Locate the cell with the specified text and output its (x, y) center coordinate. 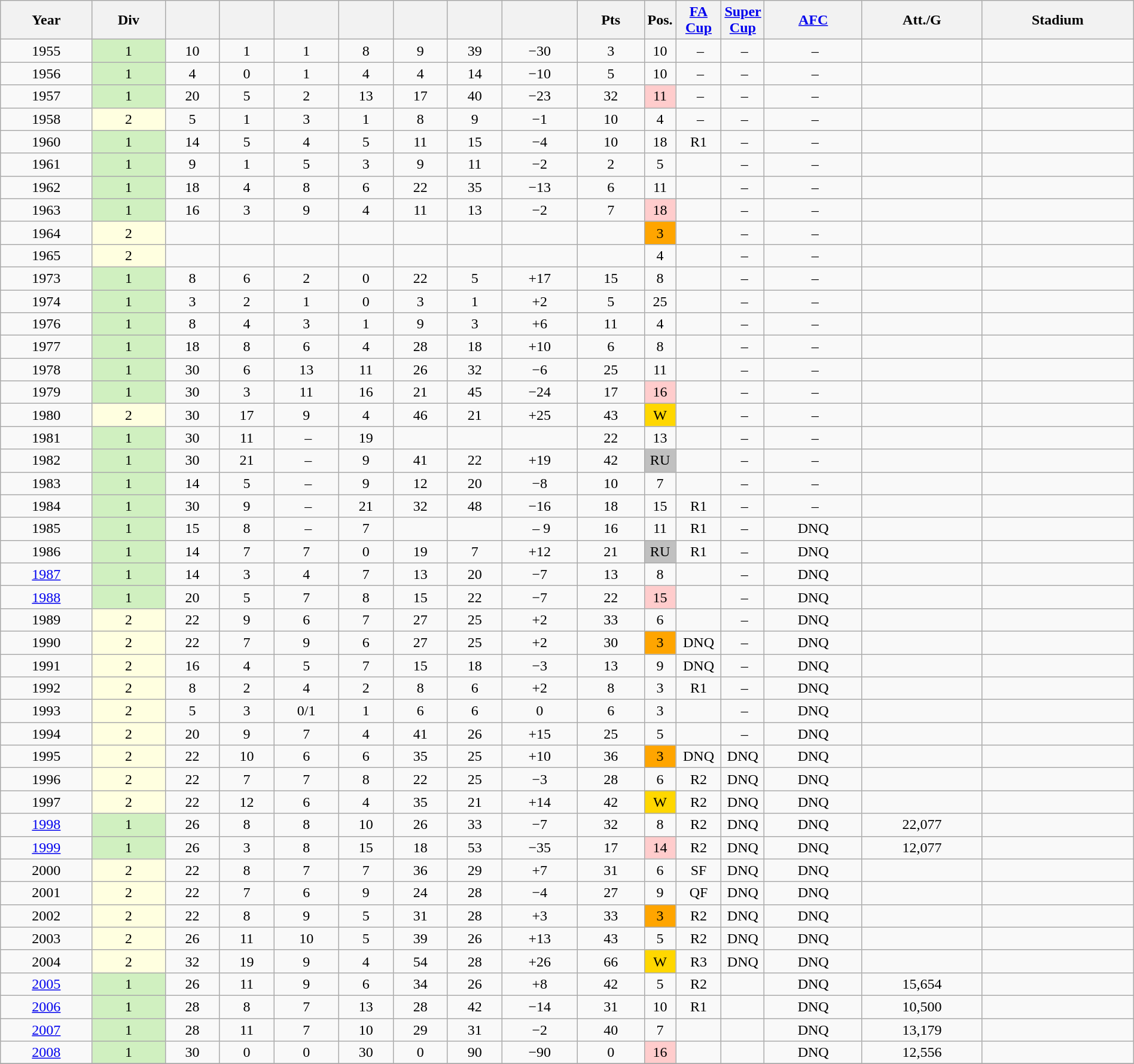
1987 (47, 574)
1958 (47, 119)
1982 (47, 461)
R3 (699, 961)
48 (475, 506)
54 (420, 961)
1996 (47, 779)
12,556 (922, 1053)
+3 (539, 916)
66 (611, 961)
1985 (47, 529)
FA Cup (699, 20)
– 9 (539, 529)
1991 (47, 666)
Stadium (1057, 20)
1974 (47, 301)
−6 (539, 370)
1984 (47, 506)
Year (47, 20)
AFC (813, 20)
1965 (47, 255)
53 (475, 847)
−90 (539, 1053)
2006 (47, 1007)
−13 (539, 187)
1998 (47, 825)
+6 (539, 324)
2003 (47, 938)
+12 (539, 551)
+15 (539, 734)
−10 (539, 74)
1964 (47, 233)
1963 (47, 210)
Pts (611, 20)
QF (699, 893)
1978 (47, 370)
Div (129, 20)
1990 (47, 642)
22,077 (922, 825)
12,077 (922, 847)
1983 (47, 483)
+19 (539, 461)
15,654 (922, 984)
+25 (539, 415)
+26 (539, 961)
−23 (539, 96)
+17 (539, 278)
1999 (47, 847)
2007 (47, 1029)
Super Cup (743, 20)
+7 (539, 870)
1961 (47, 164)
SF (699, 870)
−1 (539, 119)
−16 (539, 506)
−14 (539, 1007)
10,500 (922, 1007)
−35 (539, 847)
90 (475, 1053)
2004 (47, 961)
1962 (47, 187)
2001 (47, 893)
1993 (47, 711)
2008 (47, 1053)
13,179 (922, 1029)
2005 (47, 984)
2002 (47, 916)
1994 (47, 734)
1995 (47, 757)
46 (420, 415)
34 (420, 984)
+14 (539, 802)
1955 (47, 51)
24 (420, 893)
−30 (539, 51)
1980 (47, 415)
1979 (47, 392)
Pos. (660, 20)
1973 (47, 278)
1960 (47, 142)
1957 (47, 96)
1989 (47, 620)
1988 (47, 597)
45 (475, 392)
1992 (47, 688)
1986 (47, 551)
1956 (47, 74)
0/1 (306, 711)
1981 (47, 438)
+13 (539, 938)
−8 (539, 483)
1976 (47, 324)
1997 (47, 802)
2000 (47, 870)
−24 (539, 392)
+8 (539, 984)
Att./G (922, 20)
1977 (47, 347)
